For the text-containing cell, return its midpoint in (x, y) coordinate format. 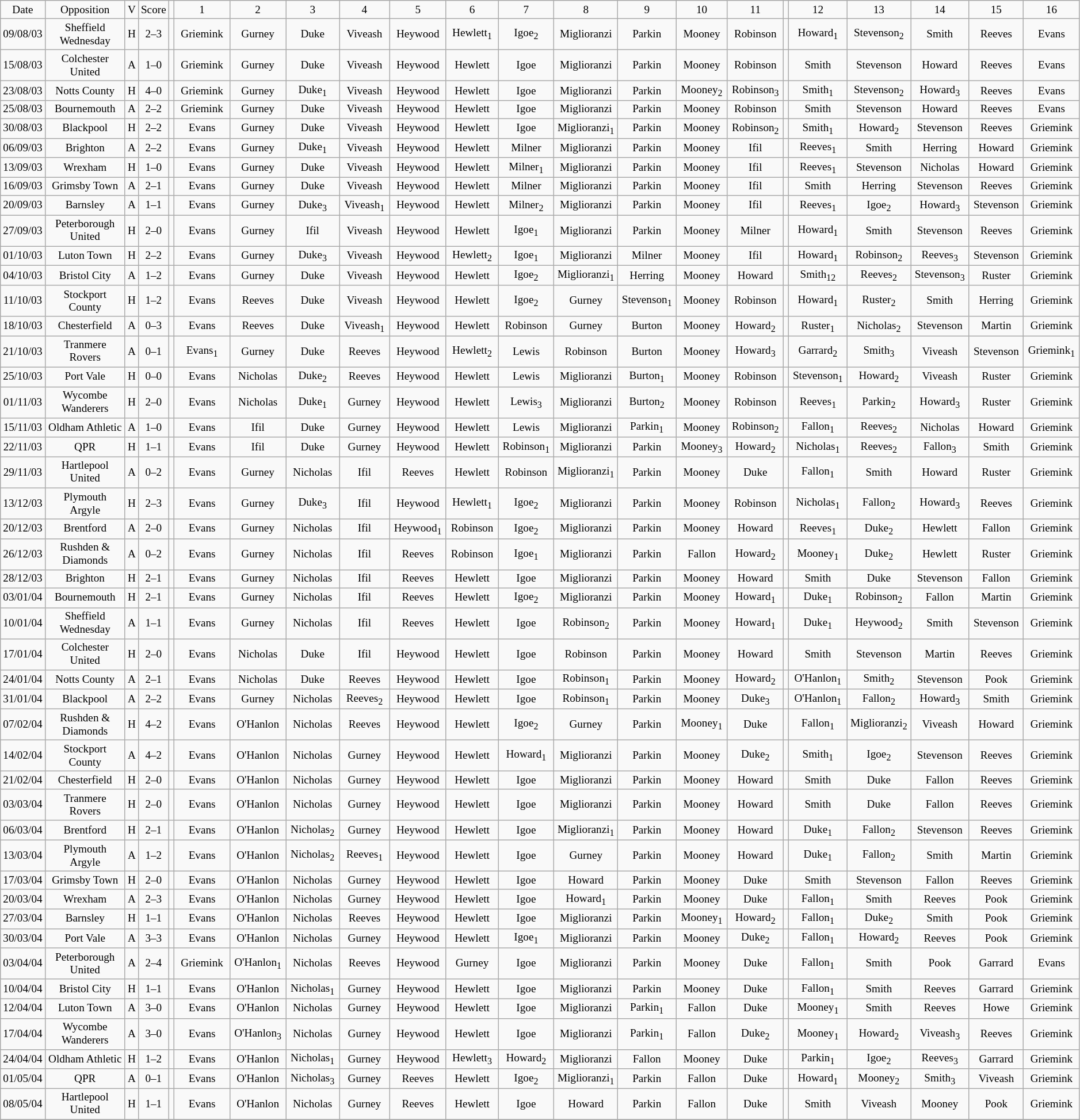
Howe (997, 1008)
04/10/03 (23, 276)
01/11/03 (23, 402)
7 (526, 10)
Mooney3 (702, 447)
09/08/03 (23, 34)
3–3 (153, 938)
28/12/03 (23, 579)
08/05/04 (23, 1104)
0–0 (153, 377)
03/04/04 (23, 964)
20/12/03 (23, 529)
18/10/03 (23, 326)
15/08/03 (23, 65)
Miglioranzi2 (879, 724)
25/10/03 (23, 377)
Opposition (85, 10)
26/12/03 (23, 554)
03/03/04 (23, 805)
01/10/03 (23, 256)
14/02/04 (23, 755)
15/11/03 (23, 427)
Griemink1 (1052, 351)
27/03/04 (23, 919)
13/12/03 (23, 503)
17/01/04 (23, 654)
10/01/04 (23, 623)
Hewlett3 (472, 1059)
21/10/03 (23, 351)
29/11/03 (23, 472)
15 (997, 10)
10 (702, 10)
Ruster2 (879, 301)
V (131, 10)
06/09/03 (23, 148)
O'Hanlon3 (258, 1034)
Smith12 (818, 276)
8 (586, 10)
06/03/04 (23, 830)
22/11/03 (23, 447)
Smith2 (879, 679)
24/04/04 (23, 1059)
17/04/04 (23, 1034)
16/09/03 (23, 186)
Garrard2 (818, 351)
01/05/04 (23, 1079)
12 (818, 10)
10/04/04 (23, 989)
25/08/03 (23, 109)
14 (940, 10)
Parkin2 (879, 402)
11 (755, 10)
Robinson3 (755, 90)
0–3 (153, 326)
20/09/03 (23, 205)
20/03/04 (23, 899)
31/01/04 (23, 699)
Heywood2 (879, 623)
4 (365, 10)
17/03/04 (23, 880)
Nicholas3 (313, 1079)
13/09/03 (23, 167)
30/08/03 (23, 128)
Viveash3 (940, 1034)
27/09/03 (23, 231)
3 (313, 10)
9 (647, 10)
Milner2 (526, 205)
Burton2 (647, 402)
30/03/04 (23, 938)
4–0 (153, 90)
23/08/03 (23, 90)
5 (418, 10)
Milner1 (526, 167)
1 (203, 10)
13 (879, 10)
11/10/03 (23, 301)
Fallon3 (940, 447)
2–4 (153, 964)
Heywood1 (418, 529)
24/01/04 (23, 679)
Score (153, 10)
Lewis3 (526, 402)
21/02/04 (23, 780)
13/03/04 (23, 855)
2 (258, 10)
03/01/04 (23, 598)
Evans1 (203, 351)
Ruster1 (818, 326)
Date (23, 10)
Burton1 (647, 377)
6 (472, 10)
16 (1052, 10)
07/02/04 (23, 724)
Stevenson3 (940, 276)
12/04/04 (23, 1008)
